Provide the [x, y] coordinate of the cell's center where the given text is located.  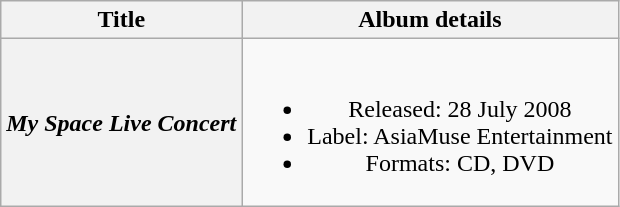
Released: 28 July 2008Label: AsiaMuse EntertainmentFormats: CD, DVD [430, 122]
Title [122, 20]
Album details [430, 20]
My Space Live Concert [122, 122]
